Locate the cell with the specified text and output its [X, Y] center coordinate. 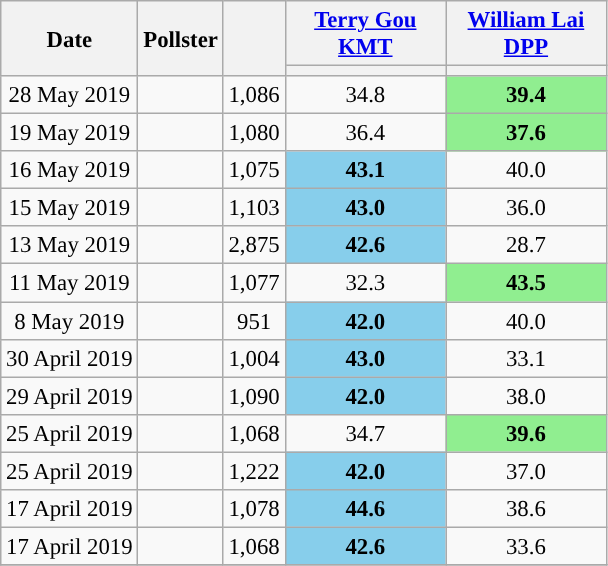
38.0 [526, 396]
1,222 [254, 471]
19 May 2019 [70, 133]
Date [70, 38]
16 May 2019 [70, 170]
33.1 [526, 358]
15 May 2019 [70, 208]
Pollster [180, 38]
43.5 [526, 283]
38.6 [526, 509]
44.6 [366, 509]
37.0 [526, 471]
34.8 [366, 95]
32.3 [366, 283]
13 May 2019 [70, 245]
1,078 [254, 509]
43.1 [366, 170]
28.7 [526, 245]
36.4 [366, 133]
1,103 [254, 208]
39.4 [526, 95]
33.6 [526, 546]
8 May 2019 [70, 321]
1,080 [254, 133]
34.7 [366, 433]
William LaiDPP [526, 34]
1,086 [254, 95]
29 April 2019 [70, 396]
2,875 [254, 245]
1,075 [254, 170]
1,077 [254, 283]
39.6 [526, 433]
28 May 2019 [70, 95]
1,090 [254, 396]
Terry GouKMT [366, 34]
36.0 [526, 208]
11 May 2019 [70, 283]
1,004 [254, 358]
37.6 [526, 133]
951 [254, 321]
30 April 2019 [70, 358]
